From the cell containing the given text, extract its center point as [x, y] coordinate. 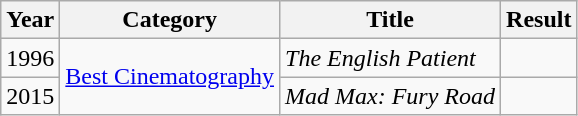
Mad Max: Fury Road [390, 96]
1996 [30, 58]
Year [30, 20]
Best Cinematography [170, 77]
Title [390, 20]
Result [539, 20]
Category [170, 20]
The English Patient [390, 58]
2015 [30, 96]
